From the cell containing the given text, extract its center point as (x, y) coordinate. 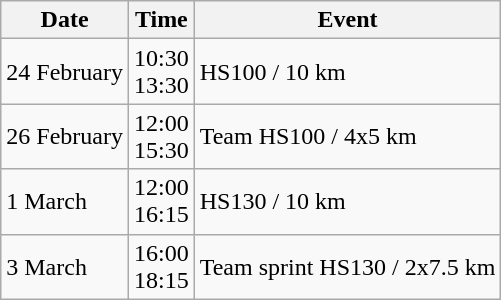
Date (65, 20)
Event (348, 20)
Time (161, 20)
HS100 / 10 km (348, 72)
12:0015:30 (161, 136)
3 March (65, 266)
HS130 / 10 km (348, 202)
Team sprint HS130 / 2x7.5 km (348, 266)
10:3013:30 (161, 72)
16:0018:15 (161, 266)
Team HS100 / 4x5 km (348, 136)
12:0016:15 (161, 202)
26 February (65, 136)
1 March (65, 202)
24 February (65, 72)
